From the cell containing the given text, extract its center point as (x, y) coordinate. 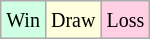
Win (24, 20)
Loss (126, 20)
Draw (72, 20)
